Determine the (x, y) coordinate at the center of the cell enclosing the given text.  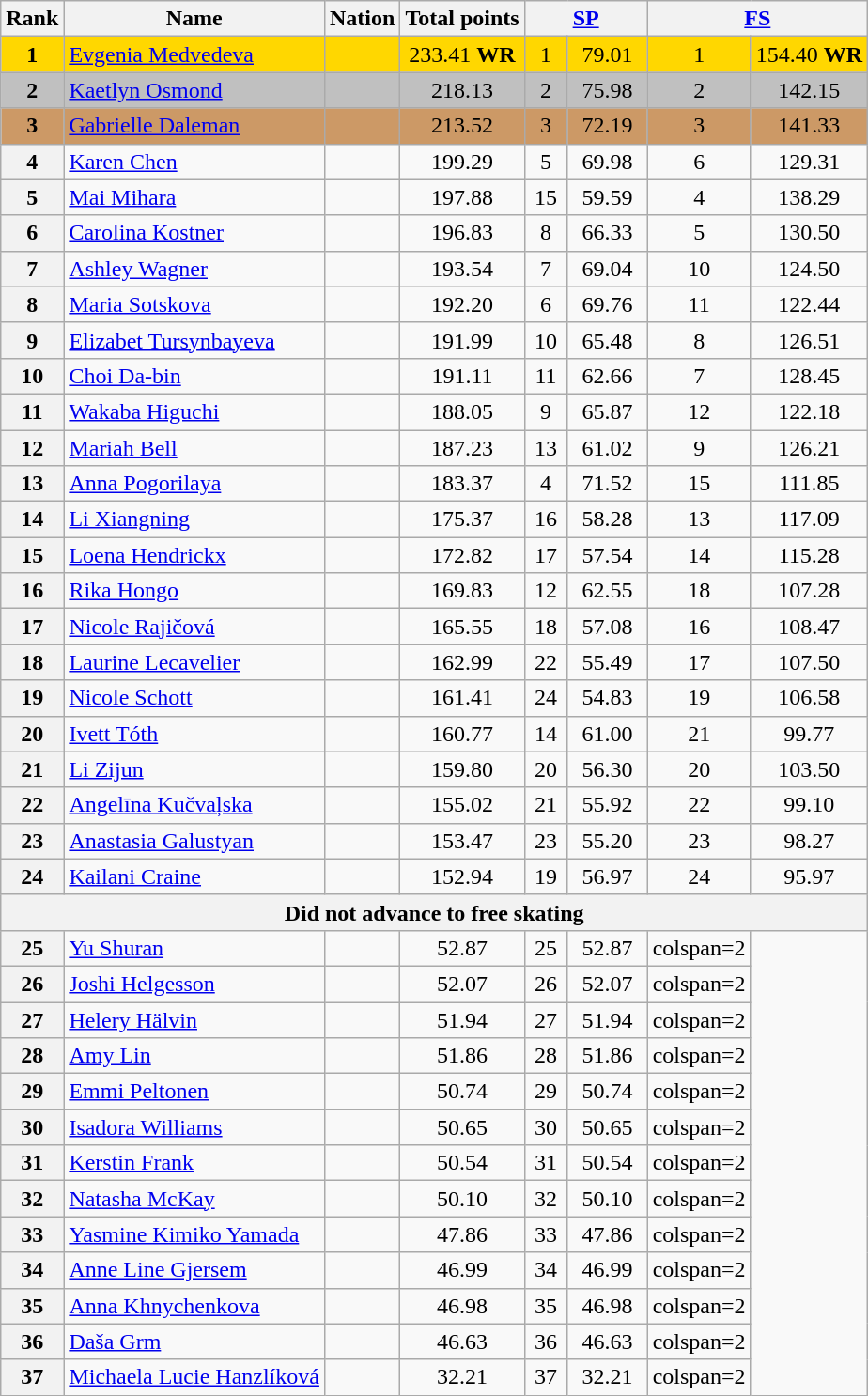
79.01 (607, 54)
Angelīna Kučvaļska (194, 805)
Choi Da-bin (194, 376)
191.99 (462, 340)
106.58 (809, 698)
95.97 (809, 876)
197.88 (462, 197)
153.47 (462, 841)
122.18 (809, 411)
108.47 (809, 627)
103.50 (809, 769)
233.41 WR (462, 54)
196.83 (462, 233)
Rank (32, 19)
99.10 (809, 805)
Ashley Wagner (194, 269)
Yasmine Kimiko Yamada (194, 1234)
117.09 (809, 520)
155.02 (462, 805)
56.97 (607, 876)
213.52 (462, 126)
Li Zijun (194, 769)
Nicole Rajičová (194, 627)
Yu Shuran (194, 948)
75.98 (607, 90)
Total points (462, 19)
129.31 (809, 162)
Natasha McKay (194, 1199)
160.77 (462, 734)
99.77 (809, 734)
Michaela Lucie Hanzlíková (194, 1377)
Anne Line Gjersem (194, 1270)
59.59 (607, 197)
61.00 (607, 734)
218.13 (462, 90)
Did not advance to free skating (434, 912)
183.37 (462, 484)
65.87 (607, 411)
Daša Grm (194, 1342)
62.66 (607, 376)
111.85 (809, 484)
Name (194, 19)
Kailani Craine (194, 876)
141.33 (809, 126)
56.30 (607, 769)
Evgenia Medvedeva (194, 54)
Helery Hälvin (194, 1019)
Rika Hongo (194, 591)
54.83 (607, 698)
172.82 (462, 555)
Maria Sotskova (194, 304)
66.33 (607, 233)
Nation (362, 19)
71.52 (607, 484)
107.28 (809, 591)
98.27 (809, 841)
Kerstin Frank (194, 1163)
169.83 (462, 591)
Anna Khnychenkova (194, 1306)
115.28 (809, 555)
165.55 (462, 627)
192.20 (462, 304)
62.55 (607, 591)
55.92 (607, 805)
126.21 (809, 448)
130.50 (809, 233)
161.41 (462, 698)
138.29 (809, 197)
124.50 (809, 269)
Anastasia Galustyan (194, 841)
193.54 (462, 269)
154.40 WR (809, 54)
61.02 (607, 448)
57.54 (607, 555)
Ivett Tóth (194, 734)
159.80 (462, 769)
175.37 (462, 520)
Gabrielle Daleman (194, 126)
107.50 (809, 662)
142.15 (809, 90)
Anna Pogorilaya (194, 484)
Loena Hendrickx (194, 555)
Kaetlyn Osmond (194, 90)
128.45 (809, 376)
Li Xiangning (194, 520)
152.94 (462, 876)
Emmi Peltonen (194, 1092)
Wakaba Higuchi (194, 411)
Mariah Bell (194, 448)
122.44 (809, 304)
58.28 (607, 520)
Karen Chen (194, 162)
69.98 (607, 162)
FS (757, 19)
Nicole Schott (194, 698)
Laurine Lecavelier (194, 662)
55.20 (607, 841)
191.11 (462, 376)
Mai Mihara (194, 197)
188.05 (462, 411)
55.49 (607, 662)
162.99 (462, 662)
Isadora Williams (194, 1127)
57.08 (607, 627)
Carolina Kostner (194, 233)
SP (586, 19)
199.29 (462, 162)
187.23 (462, 448)
69.76 (607, 304)
65.48 (607, 340)
Joshi Helgesson (194, 984)
Amy Lin (194, 1056)
126.51 (809, 340)
Elizabet Tursynbayeva (194, 340)
72.19 (607, 126)
69.04 (607, 269)
